Provide the [X, Y] coordinate of the cell's center where the given text is located.  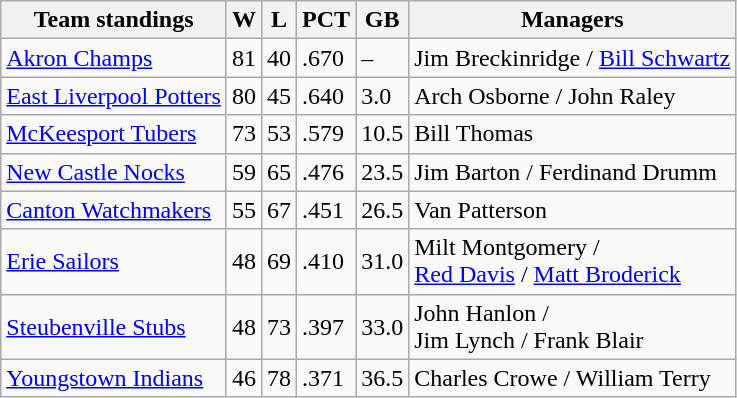
.670 [326, 58]
GB [382, 20]
Youngstown Indians [114, 378]
.397 [326, 326]
– [382, 58]
55 [244, 210]
Steubenville Stubs [114, 326]
59 [244, 172]
.451 [326, 210]
McKeesport Tubers [114, 134]
53 [280, 134]
67 [280, 210]
Jim Breckinridge / Bill Schwartz [572, 58]
81 [244, 58]
Arch Osborne / John Raley [572, 96]
Team standings [114, 20]
Erie Sailors [114, 262]
78 [280, 378]
65 [280, 172]
.410 [326, 262]
East Liverpool Potters [114, 96]
80 [244, 96]
33.0 [382, 326]
10.5 [382, 134]
Charles Crowe / William Terry [572, 378]
Jim Barton / Ferdinand Drumm [572, 172]
W [244, 20]
23.5 [382, 172]
PCT [326, 20]
69 [280, 262]
.371 [326, 378]
.476 [326, 172]
L [280, 20]
New Castle Nocks [114, 172]
Managers [572, 20]
Canton Watchmakers [114, 210]
Bill Thomas [572, 134]
26.5 [382, 210]
36.5 [382, 378]
31.0 [382, 262]
45 [280, 96]
46 [244, 378]
Akron Champs [114, 58]
John Hanlon /Jim Lynch / Frank Blair [572, 326]
3.0 [382, 96]
Milt Montgomery / Red Davis / Matt Broderick [572, 262]
Van Patterson [572, 210]
.579 [326, 134]
.640 [326, 96]
40 [280, 58]
